From the cell containing the given text, extract its center point as [X, Y] coordinate. 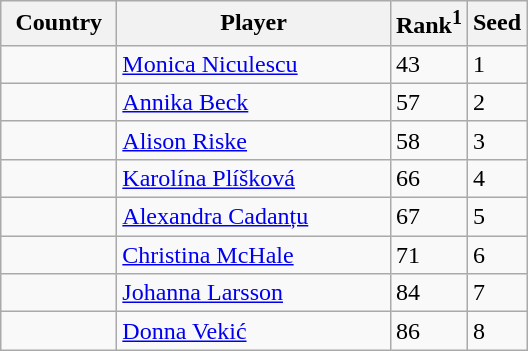
66 [428, 178]
Seed [496, 24]
Karolína Plíšková [254, 178]
58 [428, 140]
Rank1 [428, 24]
Player [254, 24]
86 [428, 331]
71 [428, 255]
Monica Niculescu [254, 64]
Donna Vekić [254, 331]
2 [496, 102]
Country [59, 24]
67 [428, 217]
Johanna Larsson [254, 293]
4 [496, 178]
Annika Beck [254, 102]
Christina McHale [254, 255]
8 [496, 331]
84 [428, 293]
3 [496, 140]
7 [496, 293]
1 [496, 64]
Alexandra Cadanțu [254, 217]
Alison Riske [254, 140]
43 [428, 64]
5 [496, 217]
6 [496, 255]
57 [428, 102]
